Detect which cell encompasses the target text, then output its [x, y] center coordinate. 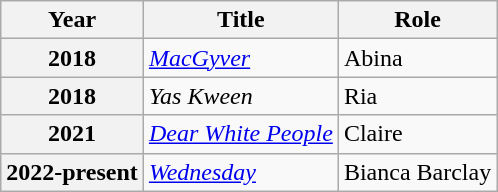
Bianca Barclay [417, 172]
Year [72, 20]
2022-present [72, 172]
Abina [417, 58]
Claire [417, 134]
2021 [72, 134]
Dear White People [240, 134]
Title [240, 20]
Yas Kween [240, 96]
MacGyver [240, 58]
Ria [417, 96]
Role [417, 20]
Wednesday [240, 172]
